Detect which cell encompasses the target text, then output its (x, y) center coordinate. 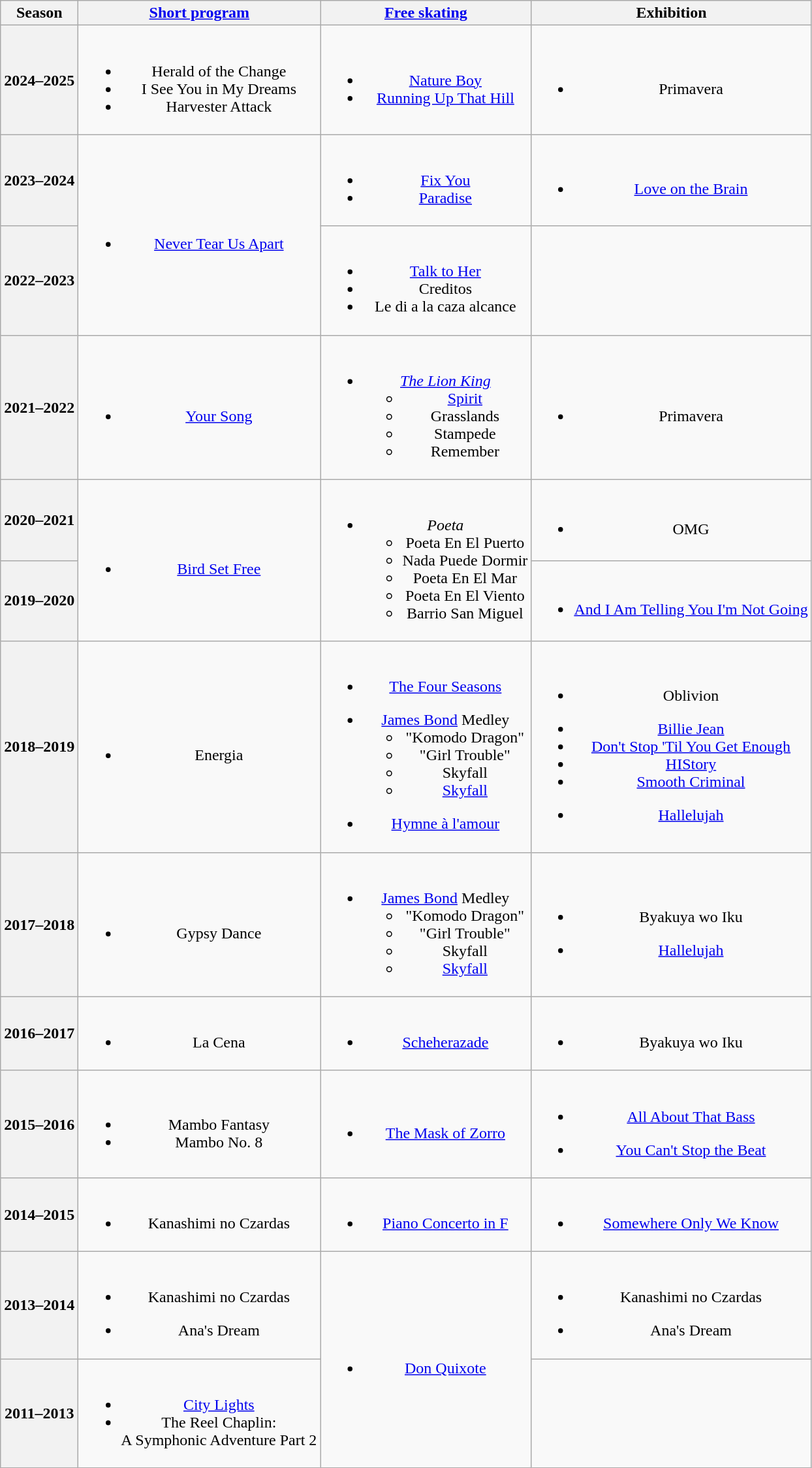
Season (39, 13)
Exhibition (671, 13)
City LightsThe Reel Chaplin: A Symphonic Adventure Part 2 (200, 1413)
OblivionBillie JeanDon't Stop 'Til You Get EnoughHIStorySmooth Criminal Hallelujah (671, 747)
Talk to HerCreditosLe di a la caza alcance (426, 281)
PoetaPoeta En El PuertoNada Puede DormirPoeta En El MarPoeta En El VientoBarrio San Miguel (426, 560)
Free skating (426, 13)
Kanashimi no Czardas Ana's Dream (200, 1305)
The Lion KingSpiritGrasslandsStampedeRemember (426, 407)
2014–2015 (39, 1215)
2022–2023 (39, 281)
Bird Set Free (200, 560)
2024–2025 (39, 80)
Never Tear Us Apart (200, 235)
Nature Boy Running Up That Hill (426, 80)
OMG (671, 520)
Gypsy Dance (200, 925)
2017–2018 (39, 925)
Kanashimi no CzardasAna's Dream (671, 1305)
Energia (200, 747)
Piano Concerto in F (426, 1215)
Love on the Brain (671, 180)
2020–2021 (39, 520)
Short program (200, 13)
Byakuya wo Iku Hallelujah (671, 925)
And I Am Telling You I'm Not Going (671, 601)
2011–2013 (39, 1413)
2023–2024 (39, 180)
Scheherazade (426, 1033)
2018–2019 (39, 747)
2021–2022 (39, 407)
2015–2016 (39, 1124)
James Bond Medley"Komodo Dragon""Girl Trouble"SkyfallSkyfall (426, 925)
All About That Bass You Can't Stop the Beat (671, 1124)
La Cena (200, 1033)
2019–2020 (39, 601)
Your Song (200, 407)
Herald of the ChangeI See You in My DreamsHarvester Attack (200, 80)
Somewhere Only We Know (671, 1215)
The Four SeasonsJames Bond Medley"Komodo Dragon""Girl Trouble"SkyfallSkyfallHymne à l'amour (426, 747)
Mambo Fantasy Mambo No. 8 (200, 1124)
Fix YouParadise (426, 180)
The Mask of Zorro (426, 1124)
2016–2017 (39, 1033)
Kanashimi no Czardas (200, 1215)
Byakuya wo Iku (671, 1033)
2013–2014 (39, 1305)
Don Quixote (426, 1360)
